Return [X, Y] of the center of cell containing provided text 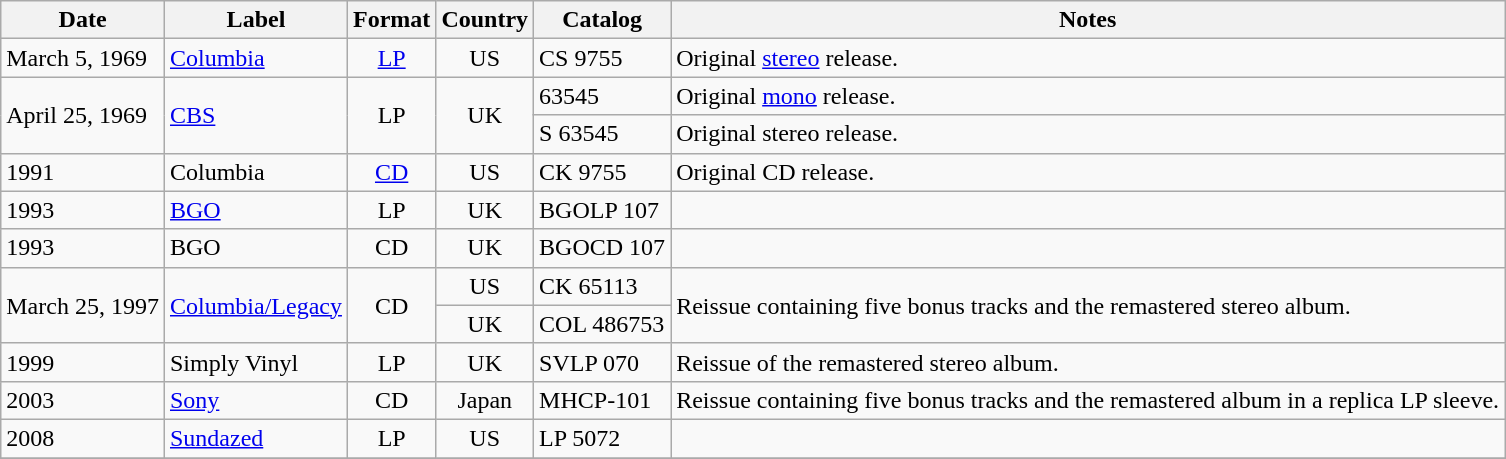
1991 [83, 172]
LP 5072 [602, 438]
63545 [602, 96]
BGOCD 107 [602, 248]
Reissue containing five bonus tracks and the remastered stereo album. [1088, 305]
CS 9755 [602, 58]
Format [391, 20]
Original CD release. [1088, 172]
April 25, 1969 [83, 115]
2008 [83, 438]
Original mono release. [1088, 96]
COL 486753 [602, 324]
March 5, 1969 [83, 58]
Sony [256, 400]
CBS [256, 115]
MHCP-101 [602, 400]
CK 65113 [602, 286]
Country [485, 20]
Notes [1088, 20]
1999 [83, 362]
Columbia/Legacy [256, 305]
SVLP 070 [602, 362]
March 25, 1997 [83, 305]
2003 [83, 400]
Date [83, 20]
Sundazed [256, 438]
Label [256, 20]
Reissue containing five bonus tracks and the remastered album in a replica LP sleeve. [1088, 400]
BGOLP 107 [602, 210]
Simply Vinyl [256, 362]
Catalog [602, 20]
CK 9755 [602, 172]
S 63545 [602, 134]
Japan [485, 400]
Reissue of the remastered stereo album. [1088, 362]
